Scan for the cell matching the given text and deliver its [x, y] coordinate at center. 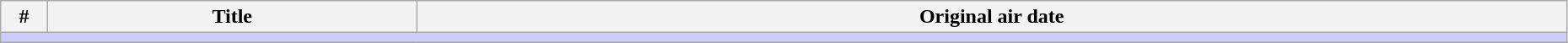
Original air date [992, 17]
# [24, 17]
Title [232, 17]
